For the text-containing cell, return its midpoint in (x, y) coordinate format. 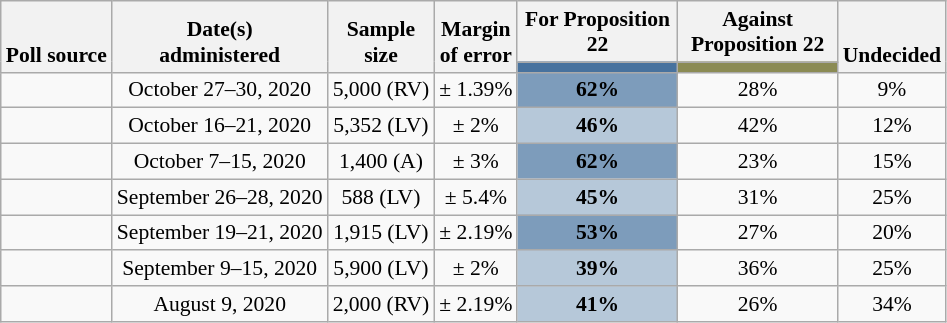
31% (758, 197)
46% (597, 126)
October 16–21, 2020 (220, 126)
5,352 (LV) (382, 126)
45% (597, 197)
September 19–21, 2020 (220, 233)
42% (758, 126)
August 9, 2020 (220, 304)
9% (892, 90)
Against Proposition 22 (758, 32)
Undecided (892, 36)
± 5.4% (476, 197)
For Proposition 22 (597, 32)
Poll source (56, 36)
26% (758, 304)
28% (758, 90)
1,400 (A) (382, 162)
October 7–15, 2020 (220, 162)
15% (892, 162)
20% (892, 233)
12% (892, 126)
39% (597, 269)
Date(s)administered (220, 36)
September 9–15, 2020 (220, 269)
23% (758, 162)
27% (758, 233)
53% (597, 233)
Samplesize (382, 36)
41% (597, 304)
36% (758, 269)
1,915 (LV) (382, 233)
5,000 (RV) (382, 90)
2,000 (RV) (382, 304)
October 27–30, 2020 (220, 90)
± 1.39% (476, 90)
Marginof error (476, 36)
5,900 (LV) (382, 269)
588 (LV) (382, 197)
September 26–28, 2020 (220, 197)
± 3% (476, 162)
34% (892, 304)
